Determine the [x, y] coordinate at the center of the cell enclosing the given text.  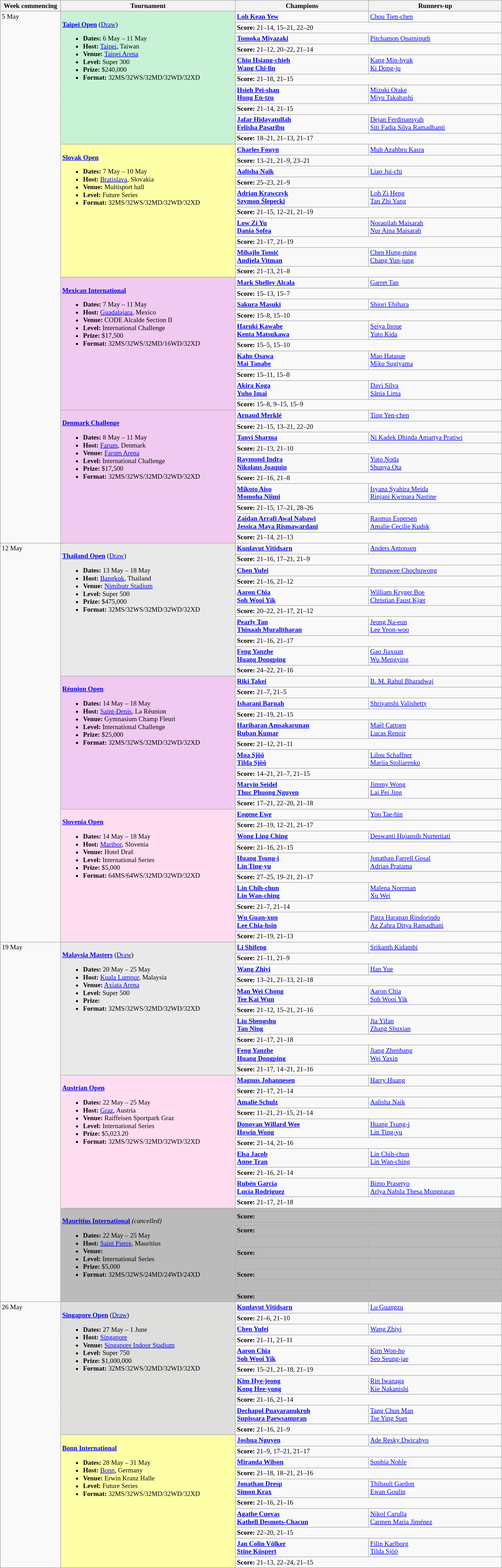
Magnus Johannesen [302, 1080]
Score: 22–20, 21–15 [369, 1533]
Score: 21–16, 21–17 [369, 641]
Score: 21–16, 21–8 [369, 478]
Dejan Ferdinansyah Siti Fadia Silva Ramadhanti [435, 124]
Elsa Jacob Anne Tran [302, 1158]
Isharani Baruah [302, 703]
Score: 11–21, 21–15, 21–14 [369, 1113]
Loh Zi Heng Tan Zhi Yang [435, 197]
Malena Norrman Xu Wei [435, 892]
Pearly Tan Thinaah Muralitharan [302, 626]
Score: 21–16, 21–9 [369, 1429]
Score: 21–18, 21–15 [369, 79]
Score: 21–11, 21–9 [369, 958]
Score: 15–8, 9–15, 15–9 [369, 405]
Noraqilah Maisarah Nur Aina Maisarah [435, 227]
Score: 21–14, 21–15 [369, 109]
Score: 21–13, 21–8 [369, 272]
Garret Tan [435, 283]
Score: 21–15, 17–21, 28–26 [369, 508]
Li Shifeng [302, 948]
Gao Jiaxuan Wu Mengying [435, 656]
Adrian Krawczyk Szymon Ślepecki [302, 197]
Score: 17–21, 22–20, 21–18 [369, 804]
Miranda Wilson [302, 1462]
Jafar Hidayatullah Felisha Pasaribu [302, 124]
Jimmy Wong Lai Pei Jing [435, 789]
Score: 21–15, 13–21, 22–20 [369, 427]
Patra Harapan Rindorindo Az Zahra Ditya Ramadhani [435, 922]
Riki Takei [302, 682]
Tanvi Sharma [302, 437]
Bonn InternationalDates: 28 May – 31 MayHost: Bonn, GermanyVenue: Erwin Kranz HalleLevel: Future SeriesFormat: 32MS/32WS/32MD/32WD/32XD [148, 1501]
Muh Azahbru Kasra [435, 150]
Score: 21–7, 21–5 [369, 692]
Thibault Gardon Ewan Goulin [435, 1488]
Mao Hatasue Miku Sugiyama [435, 360]
Score: 21–12, 15–21, 21–16 [369, 1010]
Bimo Prasetyo Arlya Nabila Thesa Munggaran [435, 1188]
Han Yue [435, 969]
Tournament [148, 6]
Score: 21–17, 14–21, 21–16 [369, 1070]
Shiori Ebihara [435, 304]
Sophia Noble [435, 1462]
Anders Antonsen [435, 549]
Amalie Schulz [302, 1102]
Score: 21–12, 20–22, 21–14 [369, 50]
Score: 21–18, 18–21, 21–16 [369, 1473]
Jia Yifan Zhang Shuxian [435, 1025]
Jiang Zhenbang Wei Yaxin [435, 1055]
Wu Guan-xun Lee Chia-hsin [302, 922]
Mizuki Otake Miyu Takahashi [435, 94]
Man Wei Chong Tee Kai Wun [302, 995]
Score: 15–21, 21–18, 21–19 [369, 1370]
Maël Cattoen Lucas Renoir [435, 729]
Haruki Kawabe Kenta Matsukawa [302, 330]
12 May [31, 743]
Champions [302, 6]
Score: 13–21, 21–9, 23–21 [369, 161]
Sakura Masuki [302, 304]
Chiu Hsiang-chieh Wang Chi-lin [302, 64]
Hariharan Amsakarunan Ruban Kumar [302, 729]
Hsieh Pei-shan Hung En-tzu [302, 94]
Yuto Noda Shunya Ota [435, 463]
Score: 21–13, 22–24, 21–15 [369, 1562]
Score: 21–15, 12–21, 21–19 [369, 212]
Deswanti Hujansih Nurtertiati [435, 836]
Score: 24–22, 21–16 [369, 671]
Score: 25–23, 21–9 [369, 183]
Jonathan Farrell Gosal Adrian Pratama [435, 862]
Marvin Seidel Thuc Phuong Nguyen [302, 789]
Score: 21–16, 21–12 [369, 582]
26 May [31, 1435]
William Kryger Boe Christian Faust Kjær [435, 596]
Joshua Nguyen [302, 1441]
Rasmus Espersen Amalie Cecilie Kudsk [435, 523]
Score: 21–9, 17–21, 21–17 [369, 1451]
Lu Guangzu [435, 1308]
Lilou Schaffner Mariia Stoliarenko [435, 759]
Runners-up [435, 6]
Malaysia Masters (Draw)Dates: 20 May – 25 MayHost: Kuala Lumpur, MalaysiaVenue: Axiata ArenaLevel: Super 500Prize:Format: 32MS/32WS/32MD/32WD/32XD [148, 1009]
Score: 18–21, 21–13, 21–17 [369, 139]
Chen Hung-ming Chang Yun-jung [435, 257]
Agathe Cuevas Kathell Desmots-Chacun [302, 1518]
Low Zi Yu Dania Sofea [302, 227]
Slovenia OpenDates: 14 May – 18 MayHost: Maribor, SloveniaVenue: Hotel DrašLevel: International SeriesPrize: $5,000Format: 64MS/64WS/32MD/32WD/32XD [148, 876]
Score: 21–19, 21–13 [369, 937]
Score: 15–11, 15–8 [369, 375]
Score: 21–17, 21–19 [369, 242]
Wong Ling Ching [302, 836]
Nikol Carulla Carmen Maria Jiménez [435, 1518]
5 May [31, 277]
Jonathan Dresp Simon Krax [302, 1488]
Score: 21–12, 21–11 [369, 744]
Isyana Syahira Meida Rinjani Kwinara Nastine [435, 493]
Kim Won-ho Seo Seung-jae [435, 1355]
Arnaud Merklé [302, 416]
Loh Kean Yew [302, 17]
Score: 21–6, 21–10 [369, 1318]
Score: 21–7, 21–14 [369, 907]
Tomoka Miyazaki [302, 38]
Score: 21–17, 21–14 [369, 1091]
Yoo Tae-bin [435, 815]
Rin Iwanaga Kie Nakanishi [435, 1385]
Chou Tien-chen [435, 17]
Seiya Inoue Yuto Kida [435, 330]
Score: 21–14, 21–16 [369, 1143]
Kaho Osawa Mai Tanabe [302, 360]
Mark Shelley Alcala [302, 283]
Kim Hye-jeong Kong Hee-yong [302, 1385]
19 May [31, 1122]
Donovan Willard Wee Howin Wong [302, 1128]
Charles Fouyn [302, 150]
B. M. Rahul Bharadwaj [435, 682]
Score: 13–21, 21–13, 21–18 [369, 980]
Score: 15–8, 15–10 [369, 316]
Ni Kadek Dhinda Amartya Pratiwi [435, 437]
Week commencing [31, 6]
Eogene Ewe [302, 815]
Score: 20–22, 21–17, 21–12 [369, 611]
Score: 21–14, 21–13 [369, 538]
Score: 21–19, 21–15 [369, 715]
Score: 21–14, 15–21, 22–20 [369, 28]
Akira Koga Yuho Imai [302, 390]
Score: 21–13, 21–10 [369, 449]
Score: 27–25, 19–21, 21–17 [369, 877]
Moa Sjöö Tilda Sjöö [302, 759]
Zaidan Arrafi Awal Nabawi Jessica Maya Rismawardani [302, 523]
Pornpawee Chochuwong [435, 570]
Pitchamon Opatniputh [435, 38]
Score: 14–21, 21–7, 21–15 [369, 774]
Taipei Open (Draw)Dates: 6 May – 11 MayHost: Taipei, TaiwanVenue: Taipei ArenaLevel: Super 300Prize: $240,000Format: 32MS/32WS/32MD/32WD/32XD [148, 78]
Harry Huang [435, 1080]
Score: 21–19, 12–21, 21–17 [369, 825]
Slovak OpenDates: 7 May – 10 MayHost: Bratislava, SlovakiaVenue: Multisport hallLevel: Future SeriesFormat: 32MS/32WS/32MD/32WD/32XD [148, 211]
Rubén García Lucía Rodríguez [302, 1188]
Srikanth Kidambi [435, 948]
Filip Karlborg Tilda Sjöö [435, 1548]
Ting Yen-chen [435, 416]
Mikoto Aiso Momoha Niimi [302, 493]
Jan Colin Völker Stine Küspert [302, 1548]
Davi Silva Sânia Lima [435, 390]
Tang Chun Man Tse Ying Suet [435, 1415]
Score: 21–16, 21–16 [369, 1503]
Kang Min-hyuk Ki Dong-ju [435, 64]
Shriyanshi Valishetty [435, 703]
Jeong Na-eun Lee Yeon-woo [435, 626]
Raymond Indra Nikolaus Joaquin [302, 463]
Liu Shengshu Tan Ning [302, 1025]
Mihajlo Tomić Andjela Vitman [302, 257]
Score: 21–16, 17–21, 21–9 [369, 559]
Score: 21–11, 21–11 [369, 1340]
Score: 15–13, 15–7 [369, 294]
Ade Resky Dwicahyo [435, 1441]
Dechapol Puavaranukroh Supissara Paewsampran [302, 1415]
Score: 15–5, 15–10 [369, 345]
Liao Jui-chi [435, 171]
Score: 21–16, 21–15 [369, 848]
